Capture the cell that displays the provided text and extract its [X, Y] central coordinate. 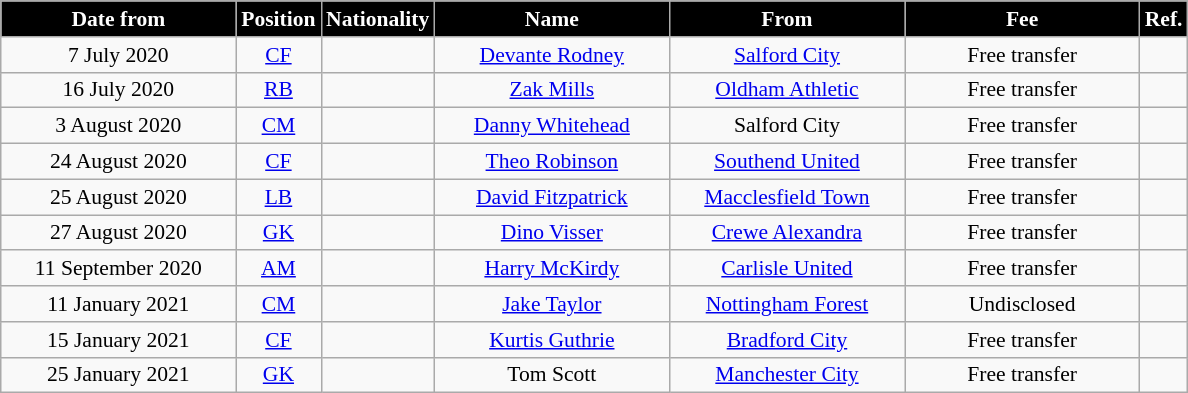
11 January 2021 [118, 304]
Position [278, 19]
Southend United [786, 162]
Devante Rodney [552, 55]
LB [278, 197]
Macclesfield Town [786, 197]
11 September 2020 [118, 269]
Harry McKirdy [552, 269]
16 July 2020 [118, 90]
25 August 2020 [118, 197]
From [786, 19]
AM [278, 269]
Ref. [1164, 19]
Tom Scott [552, 375]
Manchester City [786, 375]
Jake Taylor [552, 304]
Crewe Alexandra [786, 233]
7 July 2020 [118, 55]
3 August 2020 [118, 126]
Danny Whitehead [552, 126]
David Fitzpatrick [552, 197]
25 January 2021 [118, 375]
Dino Visser [552, 233]
Date from [118, 19]
Nationality [378, 19]
Undisclosed [1022, 304]
Kurtis Guthrie [552, 340]
Fee [1022, 19]
Theo Robinson [552, 162]
Bradford City [786, 340]
RB [278, 90]
Nottingham Forest [786, 304]
24 August 2020 [118, 162]
Zak Mills [552, 90]
Name [552, 19]
Carlisle United [786, 269]
15 January 2021 [118, 340]
27 August 2020 [118, 233]
Oldham Athletic [786, 90]
